Capture the cell that displays the provided text and extract its (x, y) central coordinate. 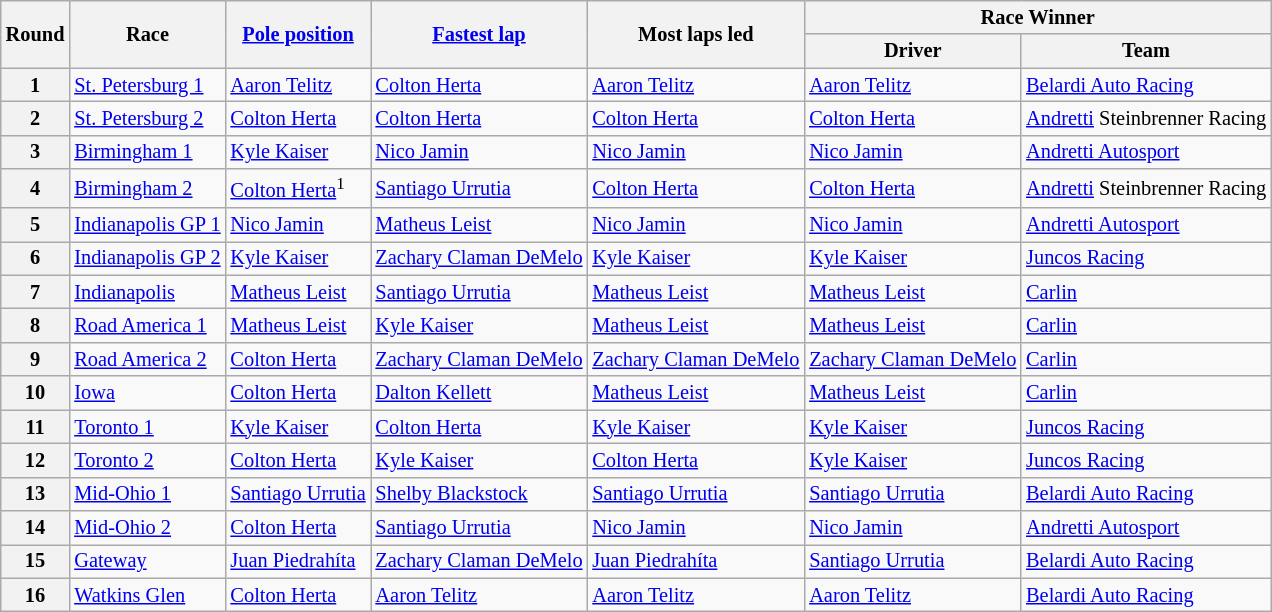
14 (36, 527)
12 (36, 460)
Round (36, 34)
Race (147, 34)
St. Petersburg 1 (147, 85)
Pole position (298, 34)
16 (36, 595)
Mid-Ohio 1 (147, 494)
Indianapolis (147, 292)
Fastest lap (480, 34)
Road America 1 (147, 326)
Birmingham 2 (147, 188)
Indianapolis GP 1 (147, 225)
St. Petersburg 2 (147, 118)
Team (1146, 51)
4 (36, 188)
8 (36, 326)
Most laps led (696, 34)
7 (36, 292)
11 (36, 427)
Indianapolis GP 2 (147, 258)
10 (36, 393)
Colton Herta1 (298, 188)
Dalton Kellett (480, 393)
Watkins Glen (147, 595)
3 (36, 152)
6 (36, 258)
Mid-Ohio 2 (147, 527)
Road America 2 (147, 359)
Iowa (147, 393)
13 (36, 494)
Toronto 2 (147, 460)
5 (36, 225)
Toronto 1 (147, 427)
Shelby Blackstock (480, 494)
Birmingham 1 (147, 152)
Race Winner (1038, 17)
15 (36, 561)
Driver (912, 51)
9 (36, 359)
2 (36, 118)
1 (36, 85)
Gateway (147, 561)
